Pinpoint the cell where the given text exists, returning its [X, Y] midpoint coordinate. 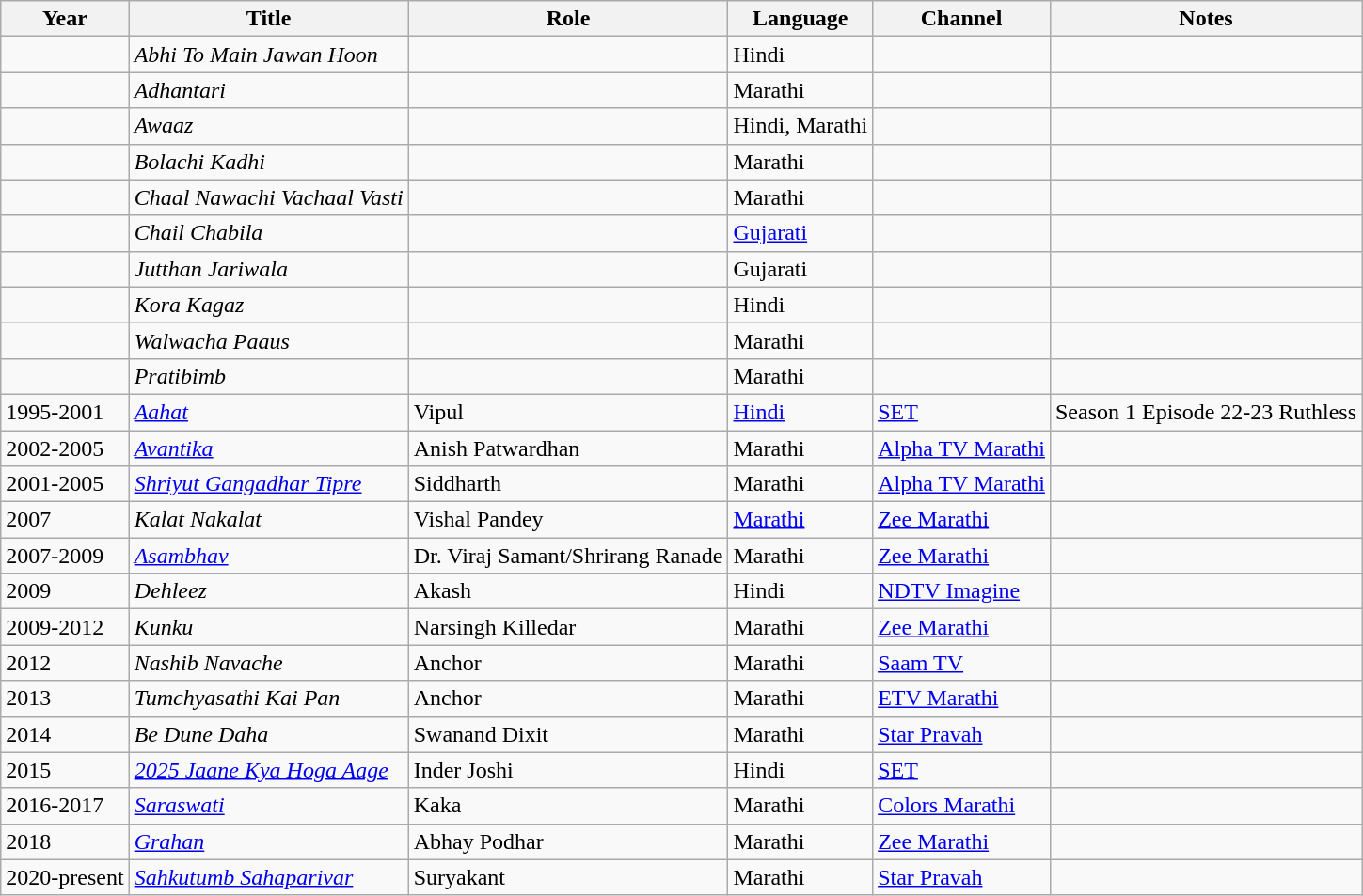
2007 [65, 520]
Sahkutumb Sahaparivar [269, 877]
Kora Kagaz [269, 305]
Awaaz [269, 126]
Kaka [568, 806]
Be Dune Daha [269, 734]
1995-2001 [65, 412]
2025 Jaane Kya Hoga Aage [269, 770]
Chail Chabila [269, 233]
Adhantari [269, 90]
Shriyut Gangadhar Tipre [269, 484]
Avantika [269, 448]
2014 [65, 734]
2009 [65, 591]
Colors Marathi [961, 806]
Channel [961, 19]
Jutthan Jariwala [269, 269]
Language [800, 19]
Vipul [568, 412]
Bolachi Kadhi [269, 162]
Pratibimb [269, 376]
Swanand Dixit [568, 734]
2015 [65, 770]
Saam TV [961, 663]
Kalat Nakalat [269, 520]
Title [269, 19]
Chaal Nawachi Vachaal Vasti [269, 197]
Role [568, 19]
2018 [65, 841]
Tumchyasathi Kai Pan [269, 699]
ETV Marathi [961, 699]
Dehleez [269, 591]
Narsingh Killedar [568, 627]
2007-2009 [65, 556]
2020-present [65, 877]
2013 [65, 699]
Grahan [269, 841]
2012 [65, 663]
Walwacha Paaus [269, 340]
Notes [1206, 19]
Abhi To Main Jawan Hoon [269, 55]
Hindi, Marathi [800, 126]
Aahat [269, 412]
Saraswati [269, 806]
Kunku [269, 627]
Anish Patwardhan [568, 448]
2009-2012 [65, 627]
Year [65, 19]
Inder Joshi [568, 770]
Dr. Viraj Samant/Shrirang Ranade [568, 556]
Season 1 Episode 22-23 Ruthless [1206, 412]
Vishal Pandey [568, 520]
2016-2017 [65, 806]
Suryakant [568, 877]
Abhay Podhar [568, 841]
Asambhav [269, 556]
2002-2005 [65, 448]
2001-2005 [65, 484]
Siddharth [568, 484]
NDTV Imagine [961, 591]
Nashib Navache [269, 663]
Akash [568, 591]
